Locate the cell with the specified text and output its [X, Y] center coordinate. 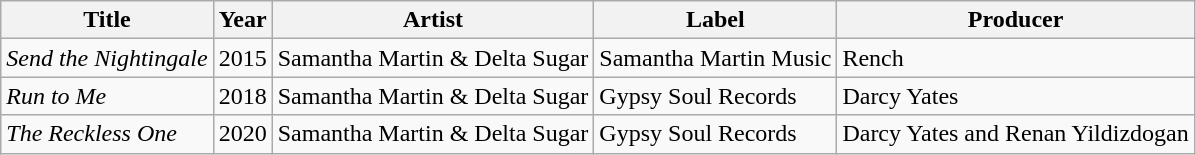
Producer [1016, 20]
Run to Me [107, 96]
2020 [242, 134]
Darcy Yates [1016, 96]
Title [107, 20]
Rench [1016, 58]
2018 [242, 96]
2015 [242, 58]
Label [716, 20]
The Reckless One [107, 134]
Samantha Martin Music [716, 58]
Year [242, 20]
Send the Nightingale [107, 58]
Darcy Yates and Renan Yildizdogan [1016, 134]
Artist [433, 20]
